For the text-containing cell, return its midpoint in [x, y] coordinate format. 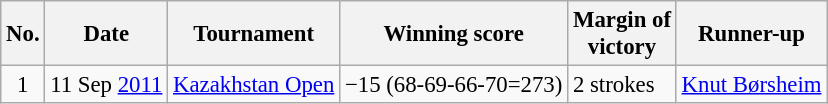
2 strokes [622, 85]
Kazakhstan Open [254, 85]
1 [23, 85]
11 Sep 2011 [106, 85]
Knut Børsheim [751, 85]
Tournament [254, 34]
Winning score [454, 34]
−15 (68-69-66-70=273) [454, 85]
Runner-up [751, 34]
No. [23, 34]
Date [106, 34]
Margin ofvictory [622, 34]
